Provide the (x, y) coordinate of the cell's center where the given text is located.  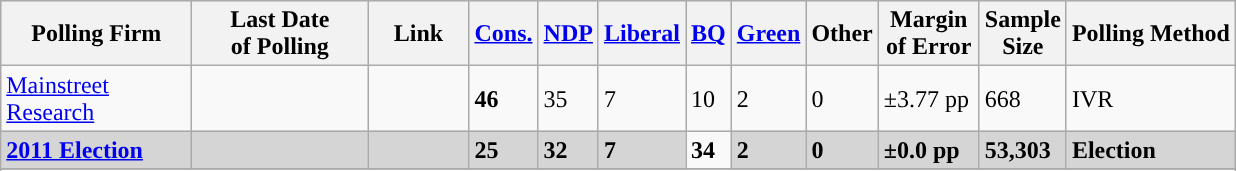
Cons. (504, 34)
32 (568, 150)
34 (709, 150)
Last Dateof Polling (280, 34)
35 (568, 98)
±3.77 pp (928, 98)
Liberal (642, 34)
Green (768, 34)
2011 Election (96, 150)
46 (504, 98)
Marginof Error (928, 34)
53,303 (1022, 150)
NDP (568, 34)
Election (1150, 150)
10 (709, 98)
Mainstreet Research (96, 98)
Polling Firm (96, 34)
Other (842, 34)
IVR (1150, 98)
668 (1022, 98)
BQ (709, 34)
SampleSize (1022, 34)
25 (504, 150)
Polling Method (1150, 34)
±0.0 pp (928, 150)
Link (418, 34)
